Pinpoint the cell where the given text exists, returning its [x, y] midpoint coordinate. 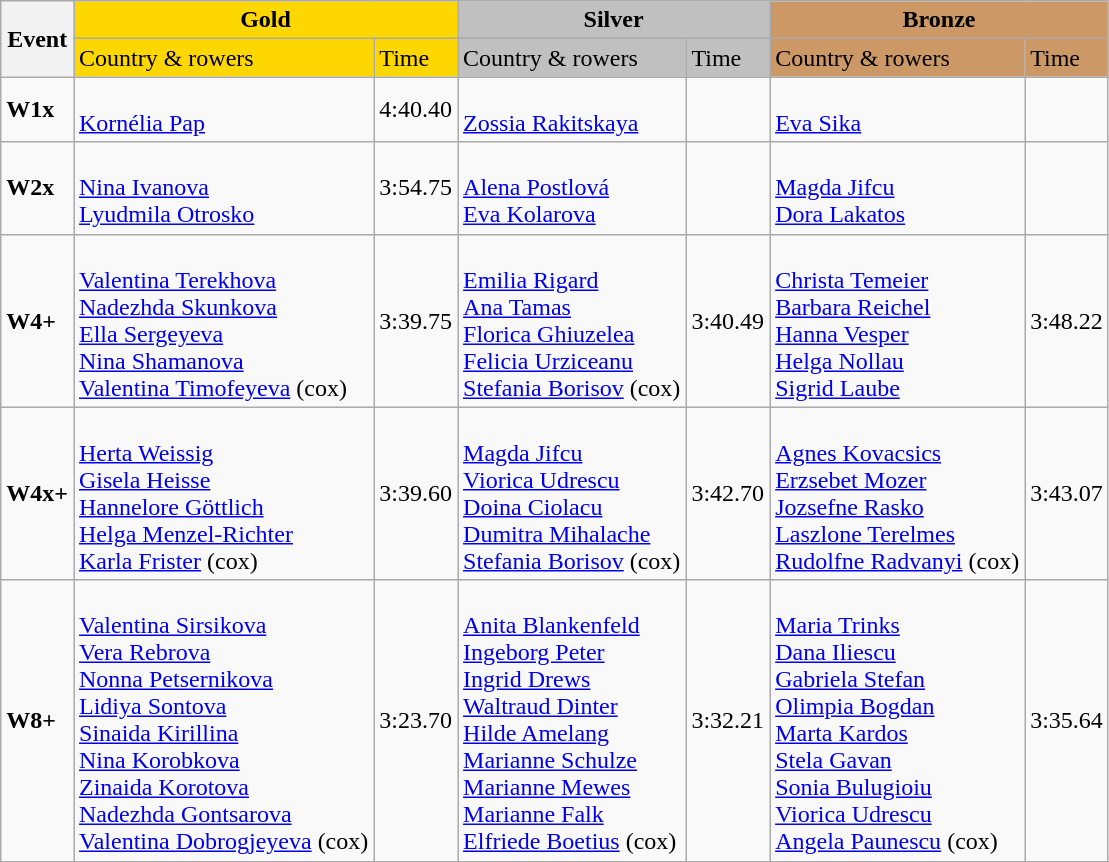
Magda Jifcu Dora Lakatos [898, 188]
W2x [38, 188]
Magda Jifcu Viorica Udrescu Doina Ciolacu Dumitra Mihalache Stefania Borisov (cox) [572, 494]
Eva Sika [898, 110]
4:40.40 [416, 110]
Zossia Rakitskaya [572, 110]
Gold [266, 20]
Silver [614, 20]
W4+ [38, 320]
3:42.70 [728, 494]
Herta Weissig Gisela Heisse Hannelore Göttlich Helga Menzel-Richter Karla Frister (cox) [224, 494]
3:35.64 [1067, 720]
Valentina Terekhova Nadezhda Skunkova Ella Sergeyeva Nina Shamanova Valentina Timofeyeva (cox) [224, 320]
Maria Trinks Dana Iliescu Gabriela Stefan Olimpia Bogdan Marta Kardos Stela Gavan Sonia Bulugioiu Viorica Udrescu Angela Paunescu (cox) [898, 720]
W8+ [38, 720]
Kornélia Pap [224, 110]
Bronze [940, 20]
Anita Blankenfeld Ingeborg Peter Ingrid Drews Waltraud Dinter Hilde Amelang Marianne Schulze Marianne Mewes Marianne Falk Elfriede Boetius (cox) [572, 720]
3:48.22 [1067, 320]
3:54.75 [416, 188]
W1x [38, 110]
3:40.49 [728, 320]
Emilia Rigard Ana Tamas Florica Ghiuzelea Felicia Urziceanu Stefania Borisov (cox) [572, 320]
3:39.60 [416, 494]
Agnes Kovacsics Erzsebet Mozer Jozsefne Rasko Laszlone Terelmes Rudolfne Radvanyi (cox) [898, 494]
W4x+ [38, 494]
3:23.70 [416, 720]
3:39.75 [416, 320]
Nina Ivanova Lyudmila Otrosko [224, 188]
3:32.21 [728, 720]
3:43.07 [1067, 494]
Event [38, 39]
Christa Temeier Barbara Reichel Hanna Vesper Helga Nollau Sigrid Laube [898, 320]
Alena Postlová Eva Kolarova [572, 188]
